Output the (x, y) coordinate of the center of the cell containing the given text.  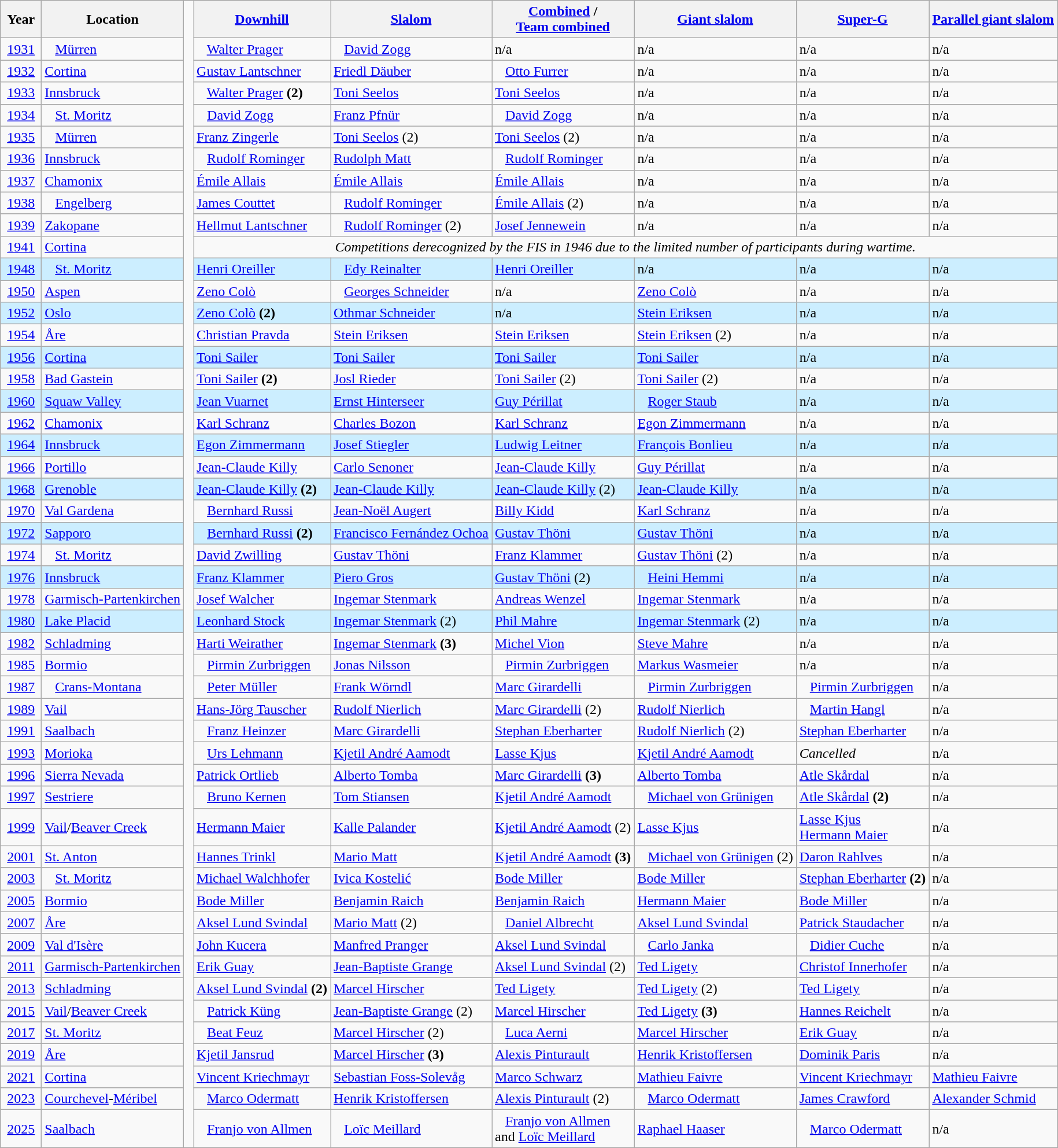
Lake Placid (113, 621)
Georges Schneider (412, 291)
1962 (21, 423)
Phil Mahre (563, 621)
Josef Jennewein (563, 225)
1996 (21, 775)
François Bonlieu (715, 445)
1954 (21, 335)
Carlo Senoner (412, 467)
James Crawford (863, 1099)
Hans-Jörg Tauscher (262, 709)
Rudolf Rominger (2) (412, 225)
Slalom (412, 20)
1982 (21, 643)
Raphael Haaser (715, 1128)
Friedl Däuber (412, 71)
Kjetil André Aamodt (2) (563, 827)
2011 (21, 966)
1972 (21, 533)
Crans-Montana (113, 687)
Heini Hemmi (715, 577)
Josef Stiegler (412, 445)
1974 (21, 555)
Franjo von Allmenand Loïc Meillard (563, 1128)
Gustav Lantschner (262, 71)
1968 (21, 489)
2025 (21, 1128)
Lasse Kjus Hermann Maier (863, 827)
Sestriere (113, 797)
Piero Gros (412, 577)
Harti Weirather (262, 643)
Franjo von Allmen (262, 1128)
Vail (113, 709)
1985 (21, 665)
Alexis Pinturault (563, 1055)
2013 (21, 988)
Josef Walcher (262, 599)
Aspen (113, 291)
1966 (21, 467)
Martin Hangl (863, 709)
Sierra Nevada (113, 775)
Othmar Schneider (412, 313)
Portillo (113, 467)
Patrick Ortlieb (262, 775)
Marc Girardelli (2) (563, 709)
Carlo Janka (715, 945)
Stephan Eberharter (2) (863, 879)
2019 (21, 1055)
1931 (21, 49)
2023 (21, 1099)
1999 (21, 827)
2017 (21, 1033)
St. Anton (113, 857)
Leonhard Stock (262, 621)
2001 (21, 857)
Didier Cuche (863, 945)
Atle Skårdal (2) (863, 797)
Ivica Kostelić (412, 879)
Year (21, 20)
Dominik Paris (863, 1055)
Rudolph Matt (412, 159)
Peter Müller (262, 687)
Michael von Grünigen (2) (715, 857)
Courchevel-Méribel (113, 1099)
Francisco Fernández Ochoa (412, 533)
Ted Ligety (2) (715, 988)
Charles Bozon (412, 423)
Parallel giant slalom (993, 20)
Josl Rieder (412, 379)
Jean-Baptiste Grange (412, 966)
Sapporo (113, 533)
Rudolf Nierlich (2) (715, 731)
Michael Walchhofer (262, 879)
Bad Gastein (113, 379)
1939 (21, 225)
Émile Allais (2) (563, 203)
Zeno Colò (2) (262, 313)
Mario Matt (412, 857)
Bernhard Russi (262, 511)
Location (113, 20)
Beat Feuz (262, 1033)
1989 (21, 709)
Morioka (113, 753)
1991 (21, 731)
Jonas Nilsson (412, 665)
Alexander Schmid (993, 1099)
Michael von Grünigen (715, 797)
Christof Innerhofer (863, 966)
1935 (21, 137)
1997 (21, 797)
2007 (21, 923)
Kalle Palander (412, 827)
Steve Mahre (715, 643)
Hannes Trinkl (262, 857)
1936 (21, 159)
Daron Rahlves (863, 857)
Roger Staub (715, 401)
Atle Skårdal (863, 775)
Super-G (863, 20)
Ingemar Stenmark (3) (412, 643)
1960 (21, 401)
David Zwilling (262, 555)
1933 (21, 93)
Jean-Noël Augert (412, 511)
1934 (21, 115)
Ludwig Leitner (563, 445)
Bernhard Russi (2) (262, 533)
Competitions derecognized by the FIS in 1946 due to the limited number of participants during wartime. (626, 247)
2005 (21, 901)
Marcel Hirscher (3) (412, 1055)
Val Gardena (113, 511)
Kjetil Jansrud (262, 1055)
Michel Vion (563, 643)
1976 (21, 577)
Grenoble (113, 489)
Ernst Hinterseer (412, 401)
1952 (21, 313)
Jean-Baptiste Grange (2) (412, 1011)
1970 (21, 511)
1964 (21, 445)
James Couttet (262, 203)
1950 (21, 291)
2009 (21, 945)
Christian Pravda (262, 335)
Alexis Pinturault (2) (563, 1099)
Ted Ligety (3) (715, 1011)
Squaw Valley (113, 401)
Edy Reinalter (412, 269)
Jean Vuarnet (262, 401)
Stein Eriksen (2) (715, 335)
Giant slalom (715, 20)
1941 (21, 247)
1987 (21, 687)
Bruno Kernen (262, 797)
Zakopane (113, 225)
Cancelled (863, 753)
Walter Prager (2) (262, 93)
2003 (21, 879)
1948 (21, 269)
Otto Furrer (563, 71)
Markus Wasmeier (715, 665)
1938 (21, 203)
1956 (21, 357)
Patrick Staudacher (863, 923)
Manfred Pranger (412, 945)
Patrick Küng (262, 1011)
1993 (21, 753)
Mario Matt (2) (412, 923)
1937 (21, 181)
Hellmut Lantschner (262, 225)
Marcel Hirscher (2) (412, 1033)
Engelberg (113, 203)
John Kucera (262, 945)
2015 (21, 1011)
Franz Heinzer (262, 731)
Frank Wörndl (412, 687)
Tom Stiansen (412, 797)
Downhill (262, 20)
Combined / Team combined (563, 20)
Sebastian Foss-Solevåg (412, 1077)
Franz Zingerle (262, 137)
2021 (21, 1077)
Marco Schwarz (563, 1077)
Marc Girardelli (3) (563, 775)
1978 (21, 599)
Franz Pfnür (412, 115)
Daniel Albrecht (563, 923)
Loïc Meillard (412, 1128)
1980 (21, 621)
Andreas Wenzel (563, 599)
Billy Kidd (563, 511)
1932 (21, 71)
Urs Lehmann (262, 753)
Luca Aerni (563, 1033)
Oslo (113, 313)
Hannes Reichelt (863, 1011)
Kjetil André Aamodt (3) (563, 857)
1958 (21, 379)
Val d'Isère (113, 945)
Walter Prager (262, 49)
